Scan for the cell matching the given text and deliver its [X, Y] coordinate at center. 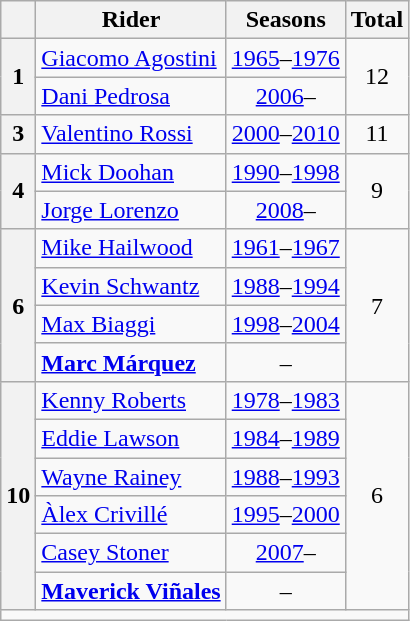
Wayne Rainey [131, 477]
Eddie Lawson [131, 438]
Casey Stoner [131, 553]
Mike Hailwood [131, 248]
4 [18, 191]
9 [377, 191]
7 [377, 305]
Giacomo Agostini [131, 58]
1988–1994 [286, 286]
1988–1993 [286, 477]
1 [18, 77]
10 [18, 495]
2007– [286, 553]
Marc Márquez [131, 362]
Kenny Roberts [131, 400]
3 [18, 134]
Seasons [286, 20]
Jorge Lorenzo [131, 210]
11 [377, 134]
Rider [131, 20]
1995–2000 [286, 515]
1965–1976 [286, 58]
Dani Pedrosa [131, 96]
Àlex Crivillé [131, 515]
2006– [286, 96]
1990–1998 [286, 172]
1978–1983 [286, 400]
12 [377, 77]
Kevin Schwantz [131, 286]
Valentino Rossi [131, 134]
1998–2004 [286, 324]
Maverick Viñales [131, 591]
Total [377, 20]
Mick Doohan [131, 172]
2008– [286, 210]
1961–1967 [286, 248]
2000–2010 [286, 134]
Max Biaggi [131, 324]
1984–1989 [286, 438]
